Detect which cell encompasses the target text, then output its (X, Y) center coordinate. 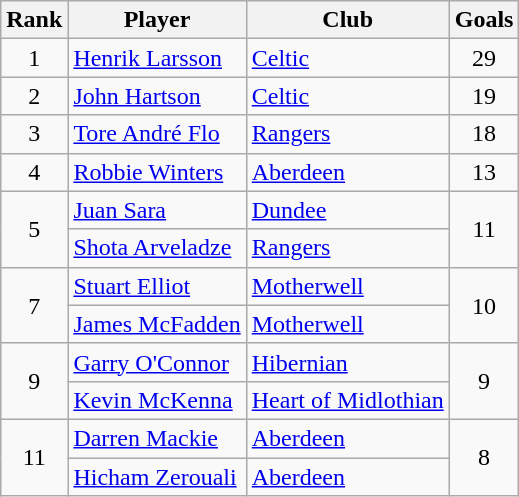
29 (484, 58)
13 (484, 172)
7 (34, 305)
Kevin McKenna (157, 400)
John Hartson (157, 96)
Tore André Flo (157, 134)
4 (34, 172)
Shota Arveladze (157, 248)
5 (34, 229)
Heart of Midlothian (348, 400)
James McFadden (157, 324)
Juan Sara (157, 210)
19 (484, 96)
Darren Mackie (157, 438)
Henrik Larsson (157, 58)
Hibernian (348, 362)
Garry O'Connor (157, 362)
3 (34, 134)
Goals (484, 20)
Stuart Elliot (157, 286)
18 (484, 134)
2 (34, 96)
Hicham Zerouali (157, 477)
Player (157, 20)
8 (484, 457)
Club (348, 20)
10 (484, 305)
Robbie Winters (157, 172)
1 (34, 58)
Dundee (348, 210)
Rank (34, 20)
